Detect which cell encompasses the target text, then output its (X, Y) center coordinate. 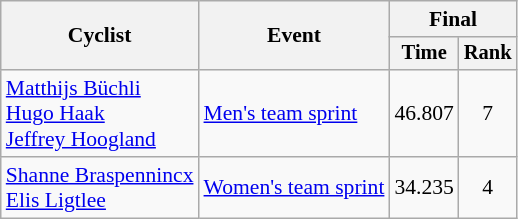
Time (424, 54)
46.807 (424, 114)
Matthijs BüchliHugo HaakJeffrey Hoogland (100, 114)
Men's team sprint (294, 114)
Shanne BraspennincxElis Ligtlee (100, 188)
34.235 (424, 188)
Rank (488, 54)
Event (294, 36)
Cyclist (100, 36)
7 (488, 114)
Final (452, 19)
4 (488, 188)
Women's team sprint (294, 188)
